Return the [x, y] coordinate for the center point of the cell that contains the specified text.  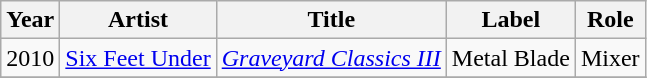
Six Feet Under [138, 58]
2010 [30, 58]
Metal Blade [510, 58]
Artist [138, 20]
Title [331, 20]
Role [610, 20]
Label [510, 20]
Year [30, 20]
Mixer [610, 58]
Graveyard Classics III [331, 58]
